From the cell containing the given text, extract its center point as (X, Y) coordinate. 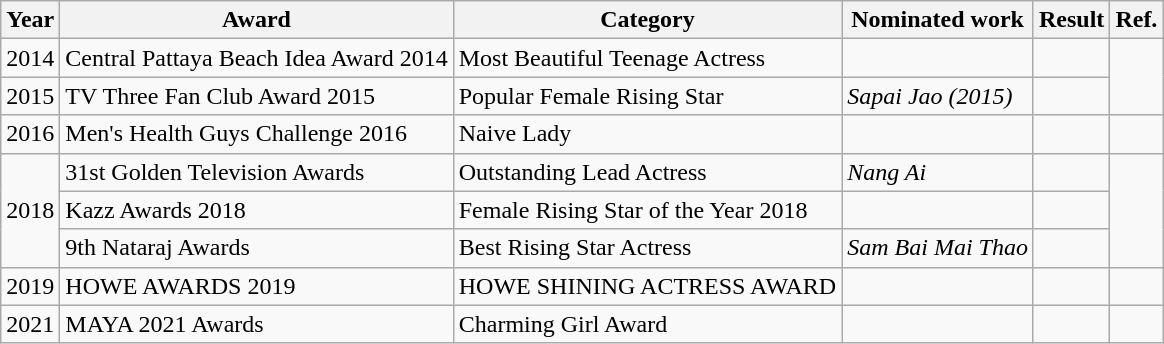
Category (647, 20)
Naive Lady (647, 134)
2016 (30, 134)
HOWE AWARDS 2019 (256, 286)
2019 (30, 286)
Nominated work (938, 20)
TV Three Fan Club Award 2015 (256, 96)
2015 (30, 96)
31st Golden Television Awards (256, 172)
MAYA 2021 Awards (256, 324)
Year (30, 20)
Sam Bai Mai Thao (938, 248)
Ref. (1136, 20)
Outstanding Lead Actress (647, 172)
Nang Ai (938, 172)
2018 (30, 210)
HOWE SHINING ACTRESS AWARD (647, 286)
Female Rising Star of the Year 2018 (647, 210)
Popular Female Rising Star (647, 96)
Sapai Jao (2015) (938, 96)
9th Nataraj Awards (256, 248)
Kazz Awards 2018 (256, 210)
Central Pattaya Beach Idea Award 2014 (256, 58)
2021 (30, 324)
Most Beautiful Teenage Actress (647, 58)
Award (256, 20)
Men's Health Guys Challenge 2016 (256, 134)
2014 (30, 58)
Best Rising Star Actress (647, 248)
Charming Girl Award (647, 324)
Result (1071, 20)
